Search for the cell housing the specified text and yield its [X, Y] center coordinate. 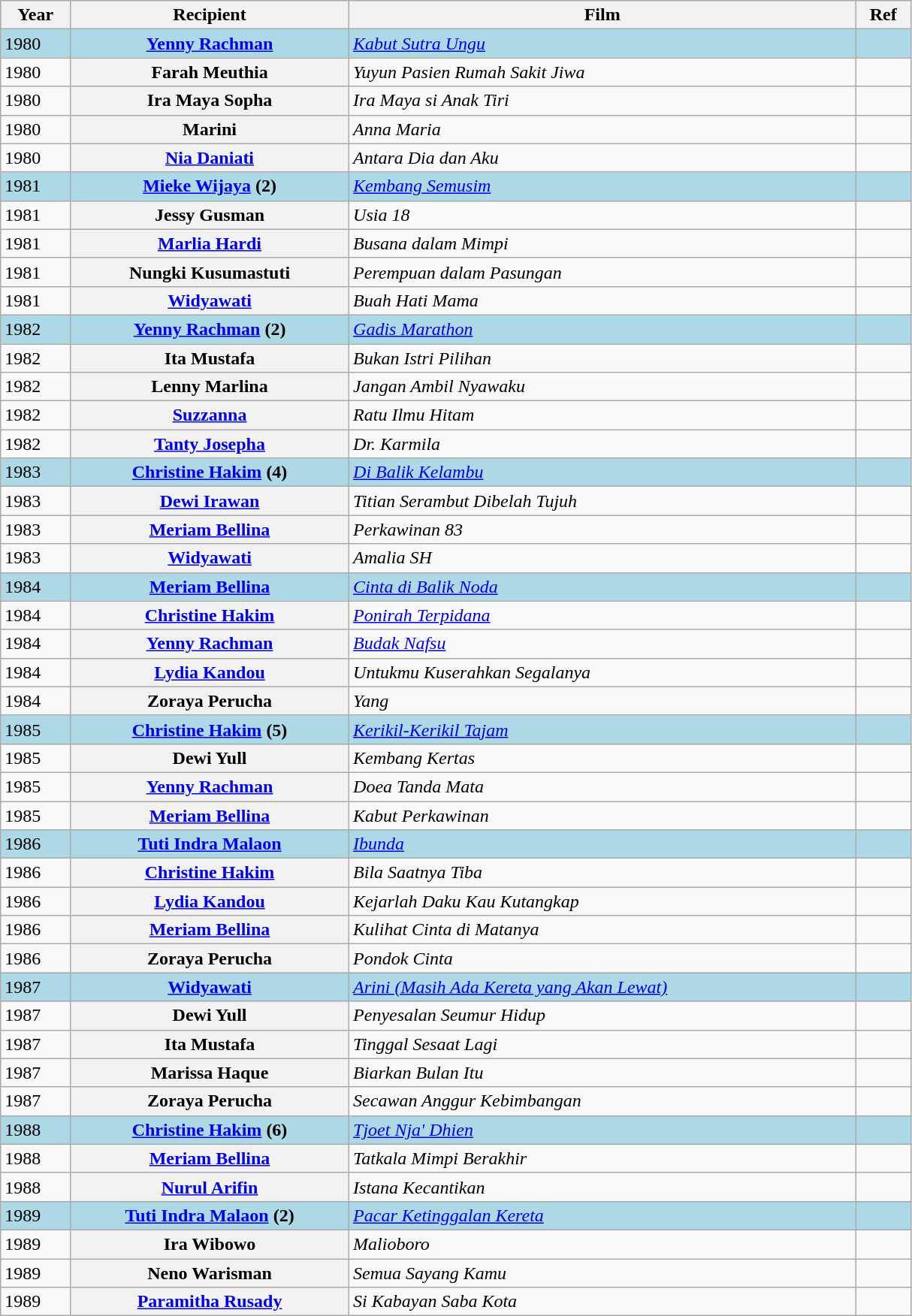
Cinta di Balik Noda [602, 587]
Dewi Irawan [210, 501]
Yenny Rachman (2) [210, 329]
Ibunda [602, 844]
Amalia SH [602, 558]
Perkawinan 83 [602, 530]
Malioboro [602, 1244]
Si Kabayan Saba Kota [602, 1302]
Tanty Josepha [210, 444]
Marissa Haque [210, 1073]
Kabut Perkawinan [602, 815]
Istana Kecantikan [602, 1187]
Christine Hakim (5) [210, 729]
Tuti Indra Malaon (2) [210, 1215]
Ira Wibowo [210, 1244]
Nia Daniati [210, 158]
Arini (Masih Ada Kereta yang Akan Lewat) [602, 987]
Kabut Sutra Ungu [602, 44]
Christine Hakim (4) [210, 472]
Nungki Kusumastuti [210, 272]
Ponirah Terpidana [602, 615]
Tuti Indra Malaon [210, 844]
Perempuan dalam Pasungan [602, 272]
Christine Hakim (6) [210, 1130]
Ira Maya si Anak Tiri [602, 101]
Titian Serambut Dibelah Tujuh [602, 501]
Yang [602, 701]
Anna Maria [602, 129]
Lenny Marlina [210, 387]
Di Balik Kelambu [602, 472]
Year [36, 15]
Pondok Cinta [602, 958]
Ref [883, 15]
Nurul Arifin [210, 1187]
Pacar Ketinggalan Kereta [602, 1215]
Marini [210, 129]
Jessy Gusman [210, 215]
Kulihat Cinta di Matanya [602, 930]
Usia 18 [602, 215]
Suzzanna [210, 415]
Penyesalan Seumur Hidup [602, 1016]
Jangan Ambil Nyawaku [602, 387]
Neno Warisman [210, 1273]
Bukan Istri Pilihan [602, 358]
Biarkan Bulan Itu [602, 1073]
Kembang Semusim [602, 186]
Bila Saatnya Tiba [602, 873]
Farah Meuthia [210, 72]
Yuyun Pasien Rumah Sakit Jiwa [602, 72]
Semua Sayang Kamu [602, 1273]
Marlia Hardi [210, 243]
Tjoet Nja' Dhien [602, 1130]
Secawan Anggur Kebimbangan [602, 1101]
Budak Nafsu [602, 644]
Busana dalam Mimpi [602, 243]
Dr. Karmila [602, 444]
Tinggal Sesaat Lagi [602, 1044]
Paramitha Rusady [210, 1302]
Antara Dia dan Aku [602, 158]
Kembang Kertas [602, 758]
Kerikil-Kerikil Tajam [602, 729]
Recipient [210, 15]
Kejarlah Daku Kau Kutangkap [602, 901]
Tatkala Mimpi Berakhir [602, 1158]
Untukmu Kuserahkan Segalanya [602, 672]
Mieke Wijaya (2) [210, 186]
Film [602, 15]
Doea Tanda Mata [602, 786]
Gadis Marathon [602, 329]
Buah Hati Mama [602, 300]
Ira Maya Sopha [210, 101]
Ratu Ilmu Hitam [602, 415]
